Search for the cell housing the specified text and yield its (x, y) center coordinate. 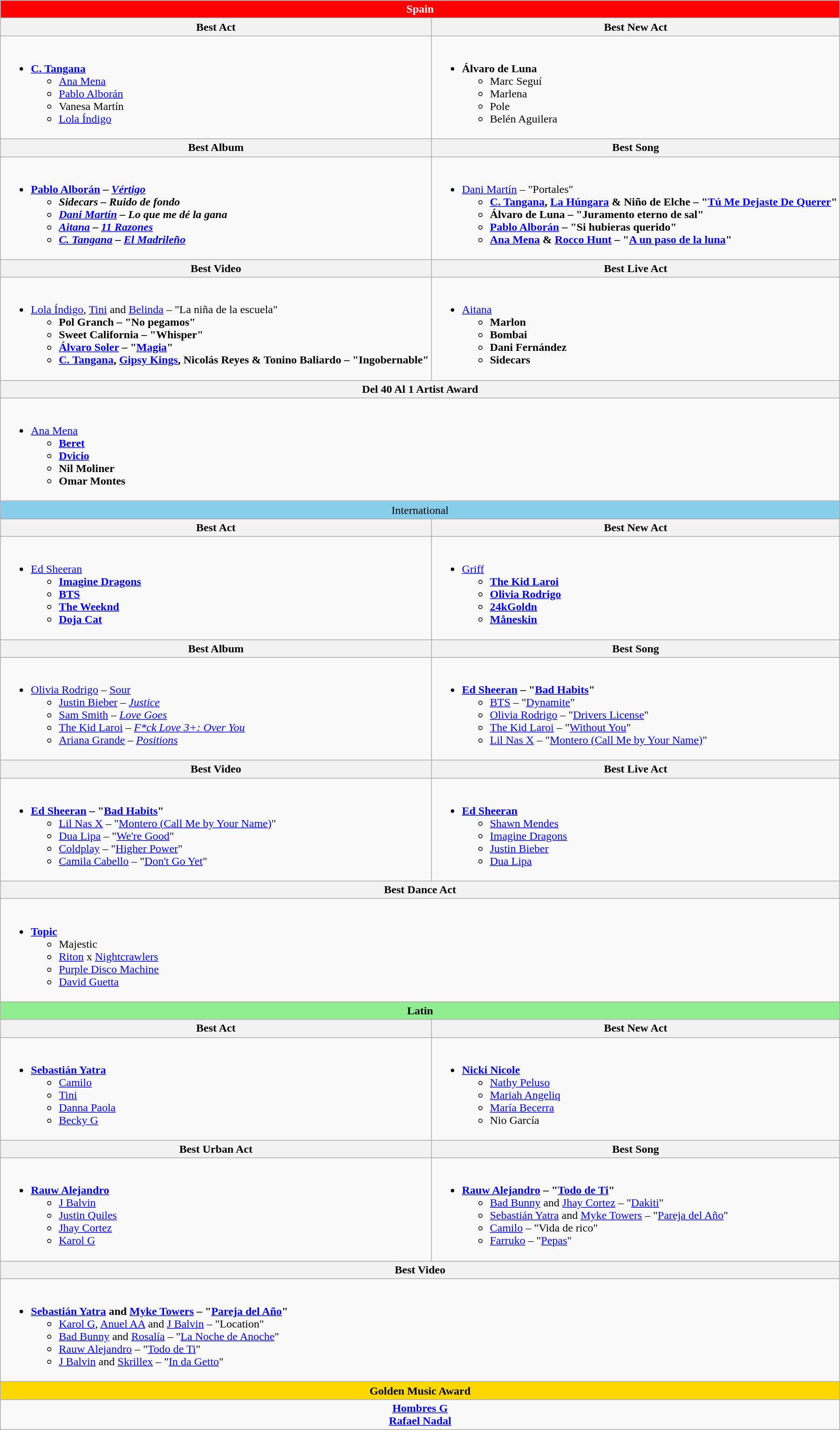
Hombres GRafael Nadal (420, 1415)
Golden Music Award (420, 1390)
Nicki NicoleNathy PelusoMariah AngeliqMaría BecerraNio García (635, 1088)
TopicMajesticRiton x NightcrawlersPurple Disco MachineDavid Guetta (420, 951)
Best Dance Act (420, 890)
C. TanganaAna MenaPablo AlboránVanesa MartínLola Índigo (216, 88)
Sebastián YatraCamiloTiniDanna PaolaBecky G (216, 1088)
Latin (420, 1011)
International (420, 510)
AitanaMarlonBombaiDani FernándezSidecars (635, 329)
Olivia Rodrigo – SourJustin Bieber – JusticeSam Smith – Love GoesThe Kid Laroi – F*ck Love 3+: Over YouAriana Grande – Positions (216, 709)
Ed SheeranShawn MendesImagine DragonsJustin BieberDua Lipa (635, 829)
Pablo Alborán – VértigoSidecars – Ruido de fondoDani Martín – Lo que me dé la ganaAitana – 11 RazonesC. Tangana – El Madrileño (216, 208)
Best Urban Act (216, 1149)
Álvaro de LunaMarc SeguíMarlenaPoleBelén Aguilera (635, 88)
GriffThe Kid LaroiOlivia Rodrigo24kGoldnMåneskin (635, 588)
Ed Sheeran – "Bad Habits"BTS – "Dynamite"Olivia Rodrigo – "Drivers License"The Kid Laroi – "Without You"Lil Nas X – "Montero (Call Me by Your Name)" (635, 709)
Del 40 Al 1 Artist Award (420, 389)
Ed Sheeran – "Bad Habits"Lil Nas X – "Montero (Call Me by Your Name)"Dua Lipa – "We're Good"Coldplay – "Higher Power"Camila Cabello – "Don't Go Yet" (216, 829)
Ed SheeranImagine DragonsBTSThe WeekndDoja Cat (216, 588)
Spain (420, 9)
Ana MenaBeretDvicioNil MolinerOmar Montes (420, 449)
Rauw AlejandroJ BalvinJustin QuilesJhay CortezKarol G (216, 1210)
